For the text-containing cell, return its midpoint in [X, Y] coordinate format. 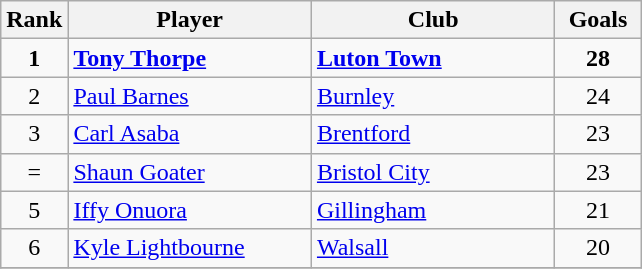
Bristol City [433, 172]
Luton Town [433, 58]
20 [598, 248]
Rank [34, 20]
Brentford [433, 134]
Shaun Goater [190, 172]
3 [34, 134]
28 [598, 58]
Goals [598, 20]
Gillingham [433, 210]
Club [433, 20]
Kyle Lightbourne [190, 248]
Paul Barnes [190, 96]
Player [190, 20]
Walsall [433, 248]
Iffy Onuora [190, 210]
24 [598, 96]
1 [34, 58]
2 [34, 96]
6 [34, 248]
5 [34, 210]
Carl Asaba [190, 134]
Tony Thorpe [190, 58]
Burnley [433, 96]
= [34, 172]
21 [598, 210]
